Identify which cell holds the provided text, then report its [x, y] central coordinate. 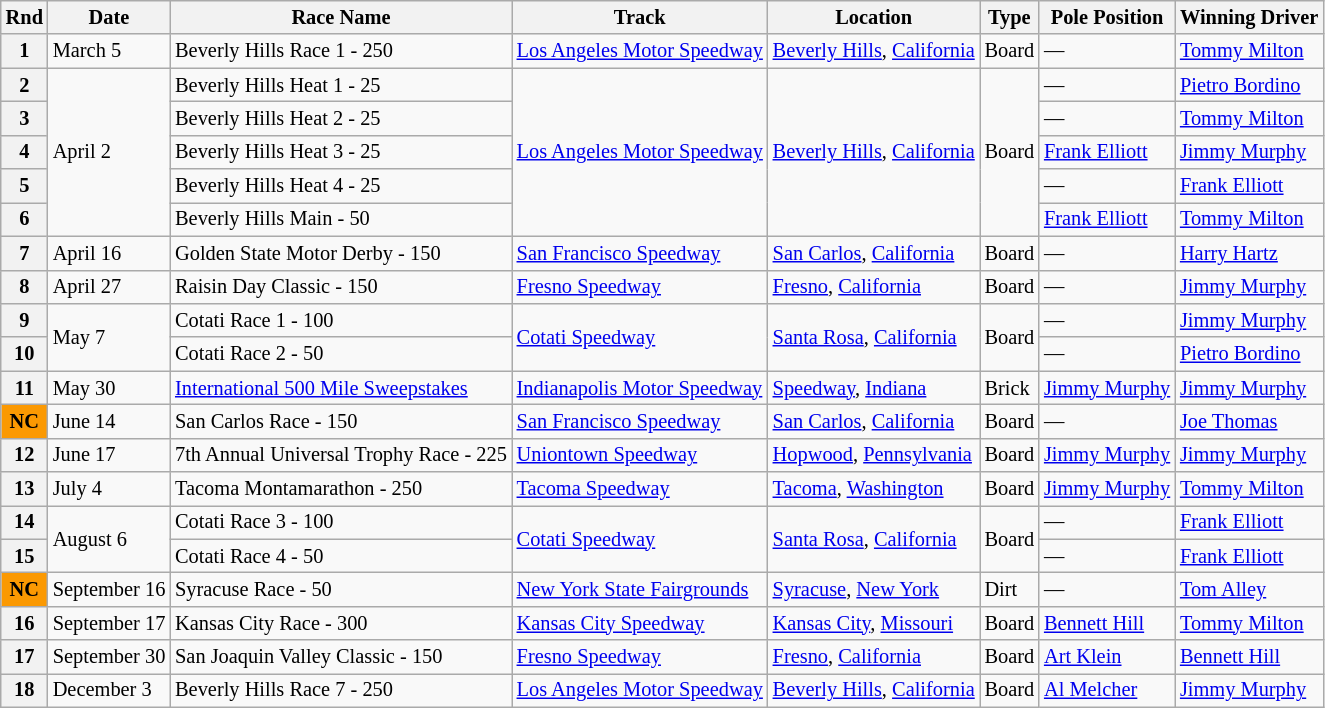
6 [24, 219]
June 17 [109, 455]
Joe Thomas [1249, 421]
June 14 [109, 421]
14 [24, 522]
Harry Hartz [1249, 253]
Beverly Hills Heat 3 - 25 [341, 152]
11 [24, 388]
5 [24, 186]
3 [24, 118]
New York State Fairgrounds [640, 589]
Tacoma Montamarathon - 250 [341, 489]
August 6 [109, 538]
Art Klein [1107, 657]
Tacoma, Washington [874, 489]
Hopwood, Pennsylvania [874, 455]
Date [109, 17]
Beverly Hills Heat 2 - 25 [341, 118]
15 [24, 556]
Syracuse, New York [874, 589]
September 16 [109, 589]
Track [640, 17]
1 [24, 51]
12 [24, 455]
Cotati Race 3 - 100 [341, 522]
Syracuse Race - 50 [341, 589]
March 5 [109, 51]
Dirt [1010, 589]
Golden State Motor Derby - 150 [341, 253]
Beverly Hills Heat 1 - 25 [341, 85]
Cotati Race 4 - 50 [341, 556]
Location [874, 17]
Beverly Hills Race 1 - 250 [341, 51]
May 30 [109, 388]
May 7 [109, 336]
December 3 [109, 690]
9 [24, 320]
Tom Alley [1249, 589]
Speedway, Indiana [874, 388]
13 [24, 489]
Kansas City Race - 300 [341, 623]
18 [24, 690]
Indianapolis Motor Speedway [640, 388]
Raisin Day Classic - 150 [341, 287]
2 [24, 85]
Beverly Hills Main - 50 [341, 219]
Kansas City, Missouri [874, 623]
Race Name [341, 17]
16 [24, 623]
Type [1010, 17]
San Carlos Race - 150 [341, 421]
Beverly Hills Race 7 - 250 [341, 690]
July 4 [109, 489]
Brick [1010, 388]
Winning Driver [1249, 17]
September 17 [109, 623]
San Joaquin Valley Classic - 150 [341, 657]
April 2 [109, 152]
Pole Position [1107, 17]
4 [24, 152]
8 [24, 287]
April 27 [109, 287]
Cotati Race 1 - 100 [341, 320]
April 16 [109, 253]
17 [24, 657]
Kansas City Speedway [640, 623]
Al Melcher [1107, 690]
7 [24, 253]
International 500 Mile Sweepstakes [341, 388]
Cotati Race 2 - 50 [341, 354]
Rnd [24, 17]
7th Annual Universal Trophy Race - 225 [341, 455]
Uniontown Speedway [640, 455]
10 [24, 354]
Tacoma Speedway [640, 489]
Beverly Hills Heat 4 - 25 [341, 186]
September 30 [109, 657]
